Capture the cell that displays the provided text and extract its [x, y] central coordinate. 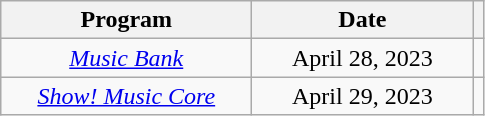
April 29, 2023 [362, 96]
Music Bank [126, 58]
April 28, 2023 [362, 58]
Show! Music Core [126, 96]
Date [362, 20]
Program [126, 20]
